From the cell containing the given text, extract its center point as [x, y] coordinate. 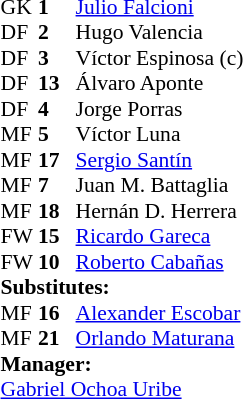
15 [57, 237]
16 [57, 313]
13 [57, 83]
4 [57, 109]
18 [57, 211]
7 [57, 185]
3 [57, 58]
17 [57, 160]
21 [57, 339]
5 [57, 135]
10 [57, 262]
2 [57, 33]
